Locate the cell with the specified text and output its (x, y) center coordinate. 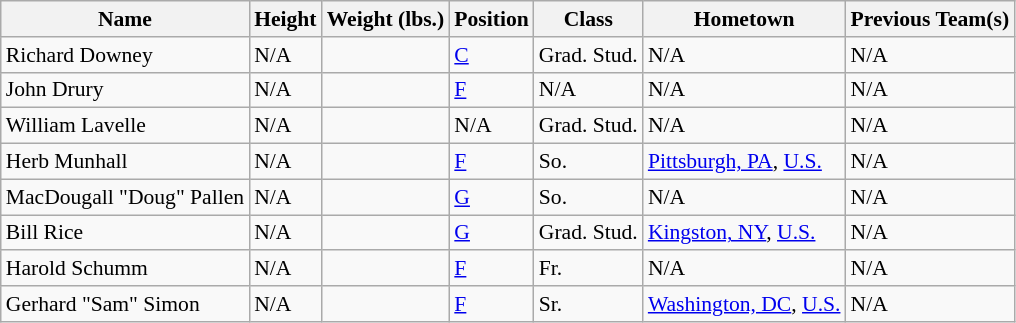
Pittsburgh, PA, U.S. (744, 162)
Class (588, 19)
Washington, DC, U.S. (744, 304)
Name (125, 19)
John Drury (125, 90)
Bill Rice (125, 233)
William Lavelle (125, 126)
Hometown (744, 19)
Weight (lbs.) (386, 19)
C (491, 55)
Herb Munhall (125, 162)
Previous Team(s) (930, 19)
Richard Downey (125, 55)
Sr. (588, 304)
Kingston, NY, U.S. (744, 233)
Position (491, 19)
Fr. (588, 269)
Gerhard "Sam" Simon (125, 304)
Height (285, 19)
Harold Schumm (125, 269)
MacDougall "Doug" Pallen (125, 197)
